Output the [X, Y] coordinate of the center of the cell containing the given text.  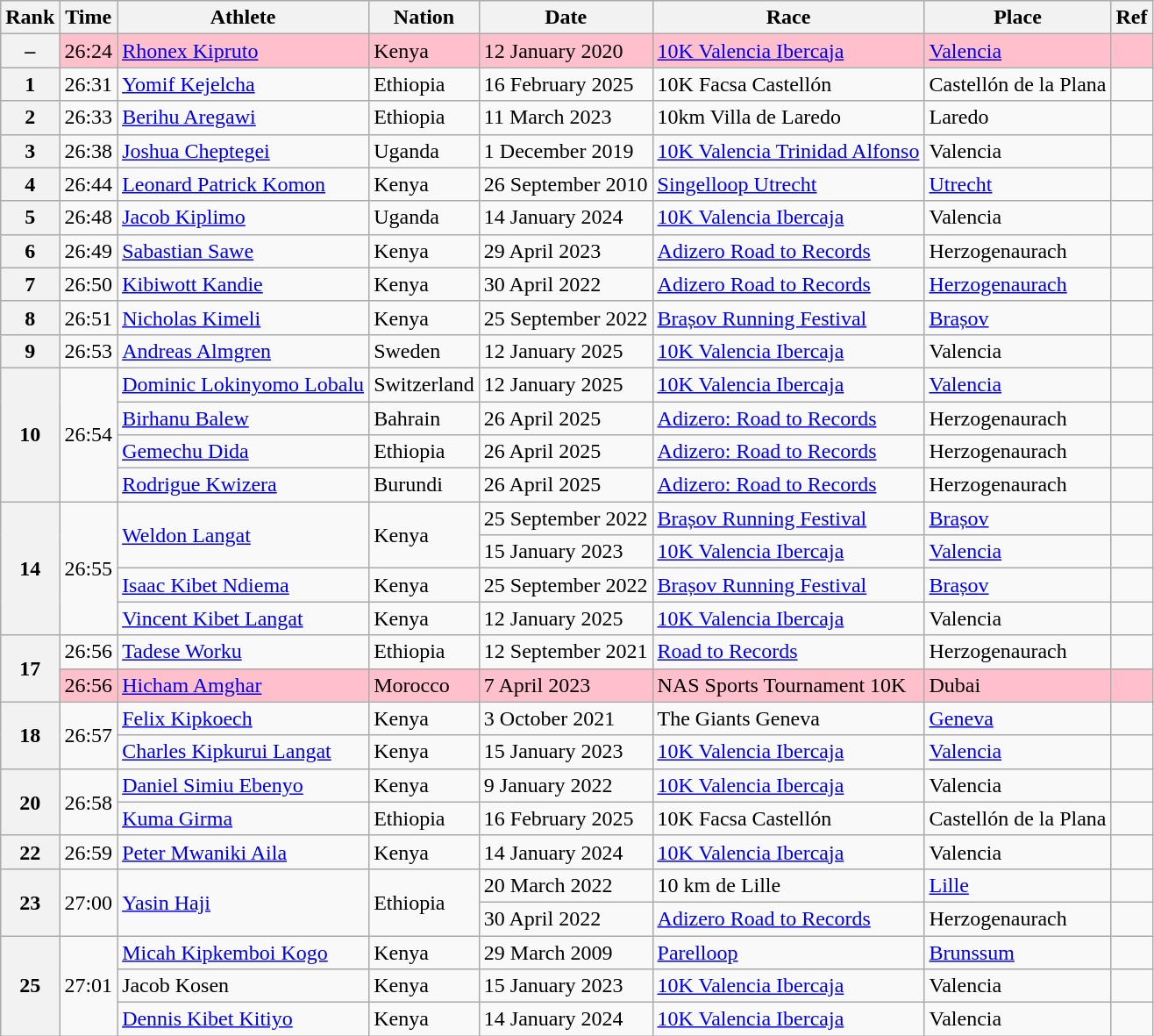
Vincent Kibet Langat [244, 618]
Andreas Almgren [244, 351]
26:59 [89, 852]
Geneva [1017, 718]
22 [30, 852]
Sweden [424, 351]
Kuma Girma [244, 818]
Rhonex Kipruto [244, 51]
Felix Kipkoech [244, 718]
Weldon Langat [244, 535]
Rodrigue Kwizera [244, 485]
Parelloop [788, 952]
Sabastian Sawe [244, 251]
10km Villa de Laredo [788, 118]
26:53 [89, 351]
Place [1017, 18]
Brunssum [1017, 952]
Berihu Aregawi [244, 118]
29 March 2009 [566, 952]
Morocco [424, 685]
Isaac Kibet Ndiema [244, 585]
Micah Kipkemboi Kogo [244, 952]
26:31 [89, 84]
Birhanu Balew [244, 418]
17 [30, 668]
1 [30, 84]
26:38 [89, 151]
26 September 2010 [566, 184]
3 October 2021 [566, 718]
23 [30, 902]
10 [30, 434]
26:51 [89, 318]
9 January 2022 [566, 785]
Road to Records [788, 652]
Laredo [1017, 118]
Singelloop Utrecht [788, 184]
Lille [1017, 885]
Date [566, 18]
26:33 [89, 118]
26:44 [89, 184]
Gemechu Dida [244, 452]
26:55 [89, 568]
Time [89, 18]
27:01 [89, 985]
12 September 2021 [566, 652]
Race [788, 18]
18 [30, 735]
5 [30, 218]
20 [30, 802]
Hicham Amghar [244, 685]
20 March 2022 [566, 885]
Yomif Kejelcha [244, 84]
8 [30, 318]
Jacob Kosen [244, 986]
Burundi [424, 485]
26:57 [89, 735]
26:48 [89, 218]
26:50 [89, 284]
Nicholas Kimeli [244, 318]
7 April 2023 [566, 685]
14 [30, 568]
26:24 [89, 51]
NAS Sports Tournament 10K [788, 685]
Switzerland [424, 384]
Daniel Simiu Ebenyo [244, 785]
26:49 [89, 251]
Athlete [244, 18]
Kibiwott Kandie [244, 284]
Nation [424, 18]
Rank [30, 18]
10K Valencia Trinidad Alfonso [788, 151]
Dennis Kibet Kitiyo [244, 1019]
Leonard Patrick Komon [244, 184]
Dubai [1017, 685]
Jacob Kiplimo [244, 218]
– [30, 51]
Dominic Lokinyomo Lobalu [244, 384]
3 [30, 151]
10 km de Lille [788, 885]
Joshua Cheptegei [244, 151]
25 [30, 985]
2 [30, 118]
Peter Mwaniki Aila [244, 852]
Bahrain [424, 418]
27:00 [89, 902]
26:54 [89, 434]
Ref [1131, 18]
7 [30, 284]
26:58 [89, 802]
12 January 2020 [566, 51]
Yasin Haji [244, 902]
4 [30, 184]
Tadese Worku [244, 652]
29 April 2023 [566, 251]
11 March 2023 [566, 118]
6 [30, 251]
Charles Kipkurui Langat [244, 752]
1 December 2019 [566, 151]
9 [30, 351]
Utrecht [1017, 184]
The Giants Geneva [788, 718]
